Capture the cell that displays the provided text and extract its [x, y] central coordinate. 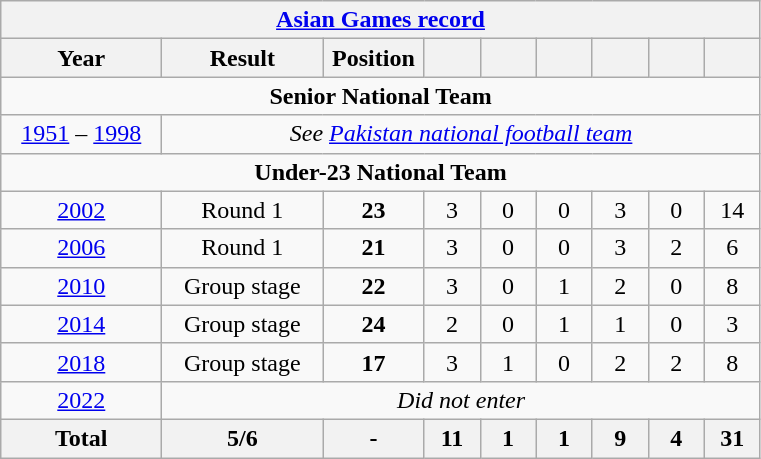
14 [732, 210]
9 [620, 438]
Asian Games record [381, 20]
- [374, 438]
31 [732, 438]
2022 [82, 400]
21 [374, 248]
1951 – 1998 [82, 134]
See Pakistan national football team [461, 134]
Senior National Team [381, 96]
2014 [82, 324]
Under-23 National Team [381, 172]
11 [452, 438]
Result [242, 58]
22 [374, 286]
6 [732, 248]
23 [374, 210]
2002 [82, 210]
Position [374, 58]
2006 [82, 248]
Did not enter [461, 400]
2010 [82, 286]
2018 [82, 362]
24 [374, 324]
17 [374, 362]
4 [676, 438]
5/6 [242, 438]
Year [82, 58]
Total [82, 438]
